Determine the [x, y] coordinate at the center of the cell enclosing the given text.  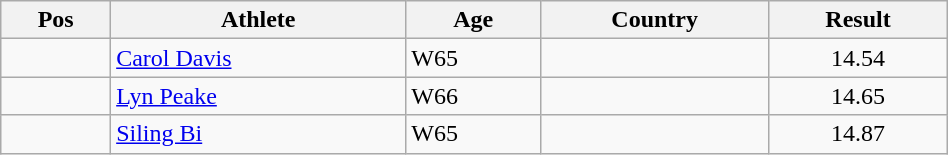
Carol Davis [258, 58]
Athlete [258, 20]
14.54 [858, 58]
14.65 [858, 96]
Country [655, 20]
W66 [474, 96]
Siling Bi [258, 134]
Result [858, 20]
Lyn Peake [258, 96]
14.87 [858, 134]
Age [474, 20]
Pos [56, 20]
